Detect which cell encompasses the target text, then output its (X, Y) center coordinate. 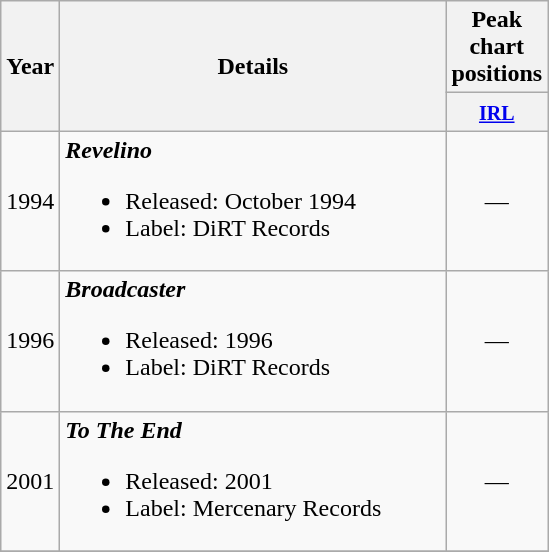
1996 (30, 341)
BroadcasterReleased: 1996Label: DiRT Records (253, 341)
Peak chart positions (497, 47)
IRL (497, 112)
Details (253, 66)
Year (30, 66)
To The EndReleased: 2001Label: Mercenary Records (253, 481)
1994 (30, 201)
RevelinoReleased: October 1994Label: DiRT Records (253, 201)
2001 (30, 481)
